Determine the (X, Y) coordinate at the center of the cell enclosing the given text.  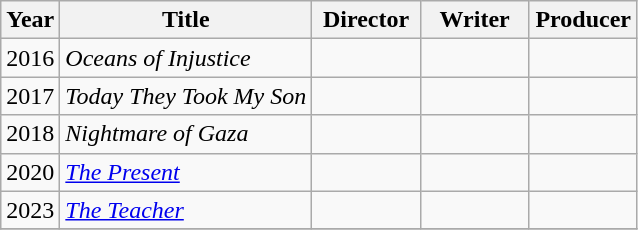
Producer (584, 20)
The Teacher (186, 210)
2020 (30, 172)
2016 (30, 58)
Title (186, 20)
Today They Took My Son (186, 96)
The Present (186, 172)
Nightmare of Gaza (186, 134)
2018 (30, 134)
Oceans of Injustice (186, 58)
Year (30, 20)
Writer (474, 20)
2017 (30, 96)
2023 (30, 210)
Director (366, 20)
